Extract the [x, y] coordinate from the center of the cell holding the provided text.  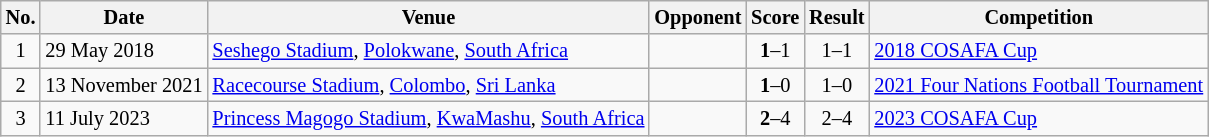
Date [124, 17]
2 [21, 85]
Venue [429, 17]
Score [775, 17]
Princess Magogo Stadium, KwaMashu, South Africa [429, 118]
2021 Four Nations Football Tournament [1038, 85]
3 [21, 118]
1 [21, 51]
11 July 2023 [124, 118]
No. [21, 17]
29 May 2018 [124, 51]
Seshego Stadium, Polokwane, South Africa [429, 51]
Racecourse Stadium, Colombo, Sri Lanka [429, 85]
Competition [1038, 17]
13 November 2021 [124, 85]
2018 COSAFA Cup [1038, 51]
2023 COSAFA Cup [1038, 118]
Result [836, 17]
Opponent [698, 17]
